Return (x, y) of the center of cell containing provided text 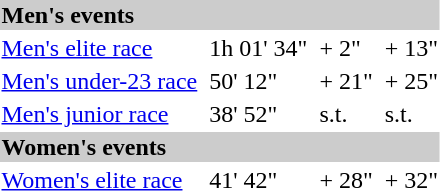
Men's junior race (100, 114)
+ 2" (346, 48)
Women's events (220, 147)
Men's elite race (100, 48)
+ 13" (411, 48)
Men's events (220, 15)
Men's under-23 race (100, 81)
38' 52" (258, 114)
50' 12" (258, 81)
+ 21" (346, 81)
1h 01' 34" (258, 48)
+ 25" (411, 81)
